Search for the cell housing the specified text and yield its [X, Y] center coordinate. 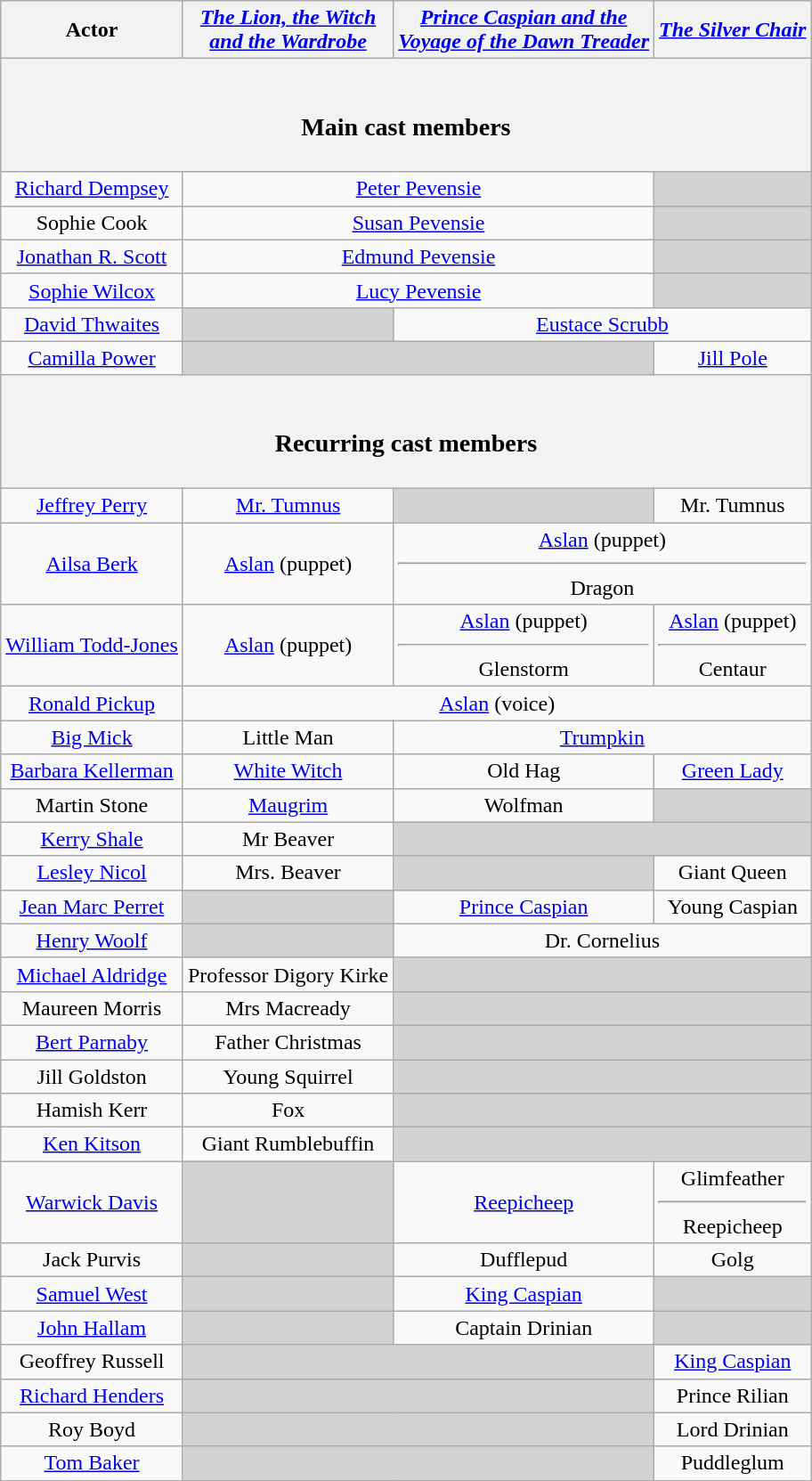
Main cast members [406, 116]
Jonathan R. Scott [93, 256]
William Todd-Jones [93, 646]
Camilla Power [93, 358]
Lucy Pevensie [418, 290]
Richard Dempsey [93, 189]
Jean Marc Perret [93, 907]
Giant Queen [733, 873]
Jill Pole [733, 358]
Ken Kitson [93, 1144]
Aslan (puppet)Centaur [733, 646]
Wolfman [524, 805]
Big Mick [93, 737]
GlimfeatherReepicheep [733, 1202]
The Silver Chair [733, 30]
Maureen Morris [93, 1008]
Dr. Cornelius [602, 940]
Martin Stone [93, 805]
Jack Purvis [93, 1260]
Giant Rumblebuffin [288, 1144]
Puddleglum [733, 1463]
Sophie Wilcox [93, 290]
Kerry Shale [93, 839]
Fox [288, 1111]
The Lion, the Witchand the Wardrobe [288, 30]
Henry Woolf [93, 940]
Michael Aldridge [93, 974]
Hamish Kerr [93, 1111]
Sophie Cook [93, 223]
Prince Caspian [524, 907]
Ronald Pickup [93, 704]
Edmund Pevensie [418, 256]
Old Hag [524, 771]
Aslan (voice) [497, 704]
David Thwaites [93, 324]
Eustace Scrubb [602, 324]
Richard Henders [93, 1396]
Barbara Kellerman [93, 771]
Lesley Nicol [93, 873]
Reepicheep [524, 1202]
Prince Caspian and theVoyage of the Dawn Treader [524, 30]
Geoffrey Russell [93, 1362]
Dufflepud [524, 1260]
John Hallam [93, 1328]
Actor [93, 30]
Father Christmas [288, 1042]
Lord Drinian [733, 1429]
Jeffrey Perry [93, 506]
Susan Pevensie [418, 223]
Maugrim [288, 805]
Prince Rilian [733, 1396]
Mrs Macready [288, 1008]
Peter Pevensie [418, 189]
Green Lady [733, 771]
Samuel West [93, 1294]
Mr Beaver [288, 839]
Young Squirrel [288, 1077]
Mrs. Beaver [288, 873]
Recurring cast members [406, 431]
Little Man [288, 737]
Tom Baker [93, 1463]
Jill Goldston [93, 1077]
Captain Drinian [524, 1328]
Ailsa Berk [93, 564]
Bert Parnaby [93, 1042]
White Witch [288, 771]
Aslan (puppet)Glenstorm [524, 646]
Trumpkin [602, 737]
Golg [733, 1260]
Young Caspian [733, 907]
Professor Digory Kirke [288, 974]
Warwick Davis [93, 1202]
Roy Boyd [93, 1429]
Aslan (puppet)Dragon [602, 564]
